For the text-containing cell, return its midpoint in (X, Y) coordinate format. 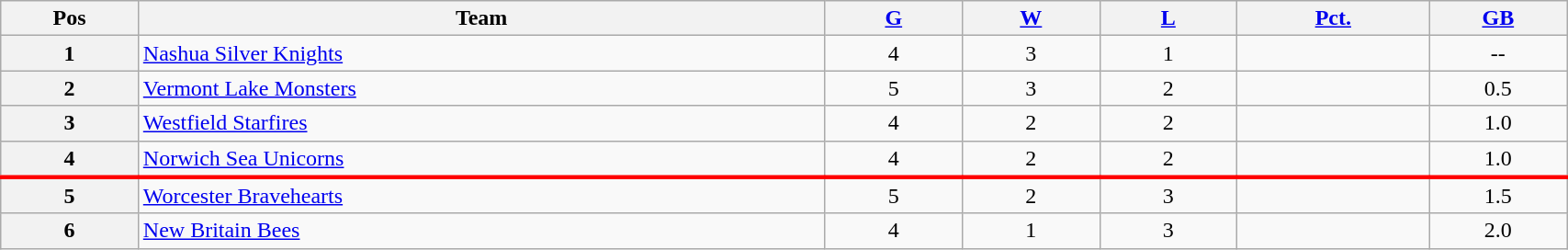
2.0 (1498, 231)
Westfield Starfires (481, 123)
Nashua Silver Knights (481, 53)
-- (1498, 53)
Pct. (1334, 18)
Norwich Sea Unicorns (481, 159)
Pos (70, 18)
GB (1498, 18)
1.5 (1498, 196)
6 (70, 231)
Vermont Lake Monsters (481, 88)
New Britain Bees (481, 231)
W (1032, 18)
Team (481, 18)
G (894, 18)
L (1168, 18)
0.5 (1498, 88)
Worcester Bravehearts (481, 196)
